Find where the given text appears and provide that cell's center as [x, y] coordinate. 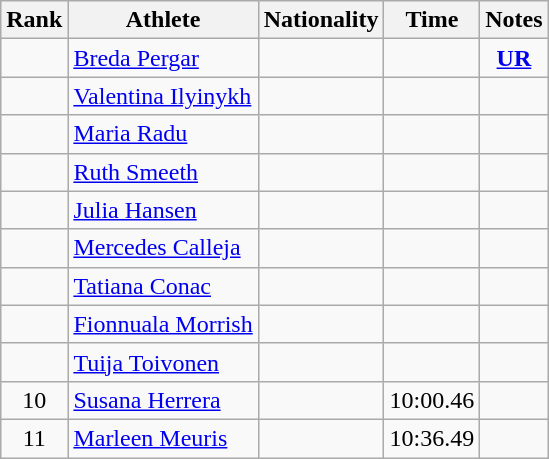
Rank [34, 20]
11 [34, 438]
Julia Hansen [163, 210]
Notes [514, 20]
Time [432, 20]
Fionnuala Morrish [163, 324]
Breda Pergar [163, 58]
Tatiana Conac [163, 286]
UR [514, 58]
Tuija Toivonen [163, 362]
10:00.46 [432, 400]
10:36.49 [432, 438]
Ruth Smeeth [163, 172]
Maria Radu [163, 134]
Athlete [163, 20]
Mercedes Calleja [163, 248]
Nationality [321, 20]
Susana Herrera [163, 400]
Marleen Meuris [163, 438]
Valentina Ilyinykh [163, 96]
10 [34, 400]
